Return the [X, Y] coordinate for the center point of the cell that contains the specified text.  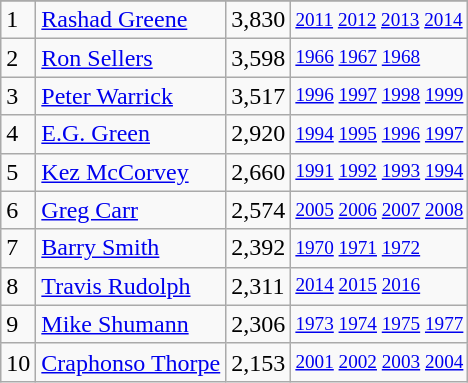
Mike Shumann [131, 324]
2014 2015 2016 [380, 286]
3,517 [258, 96]
4 [18, 134]
9 [18, 324]
Greg Carr [131, 210]
2,574 [258, 210]
3 [18, 96]
5 [18, 172]
3,830 [258, 20]
1991 1992 1993 1994 [380, 172]
Craphonso Thorpe [131, 362]
Peter Warrick [131, 96]
1966 1967 1968 [380, 58]
1973 1974 1975 1977 [380, 324]
7 [18, 248]
2 [18, 58]
6 [18, 210]
E.G. Green [131, 134]
2001 2002 2003 2004 [380, 362]
8 [18, 286]
2,660 [258, 172]
Kez McCorvey [131, 172]
3,598 [258, 58]
10 [18, 362]
2005 2006 2007 2008 [380, 210]
1970 1971 1972 [380, 248]
2,920 [258, 134]
1 [18, 20]
2011 2012 2013 2014 [380, 20]
1996 1997 1998 1999 [380, 96]
Barry Smith [131, 248]
Travis Rudolph [131, 286]
2,153 [258, 362]
2,311 [258, 286]
Ron Sellers [131, 58]
2,392 [258, 248]
1994 1995 1996 1997 [380, 134]
Rashad Greene [131, 20]
2,306 [258, 324]
